Detect which cell encompasses the target text, then output its (X, Y) center coordinate. 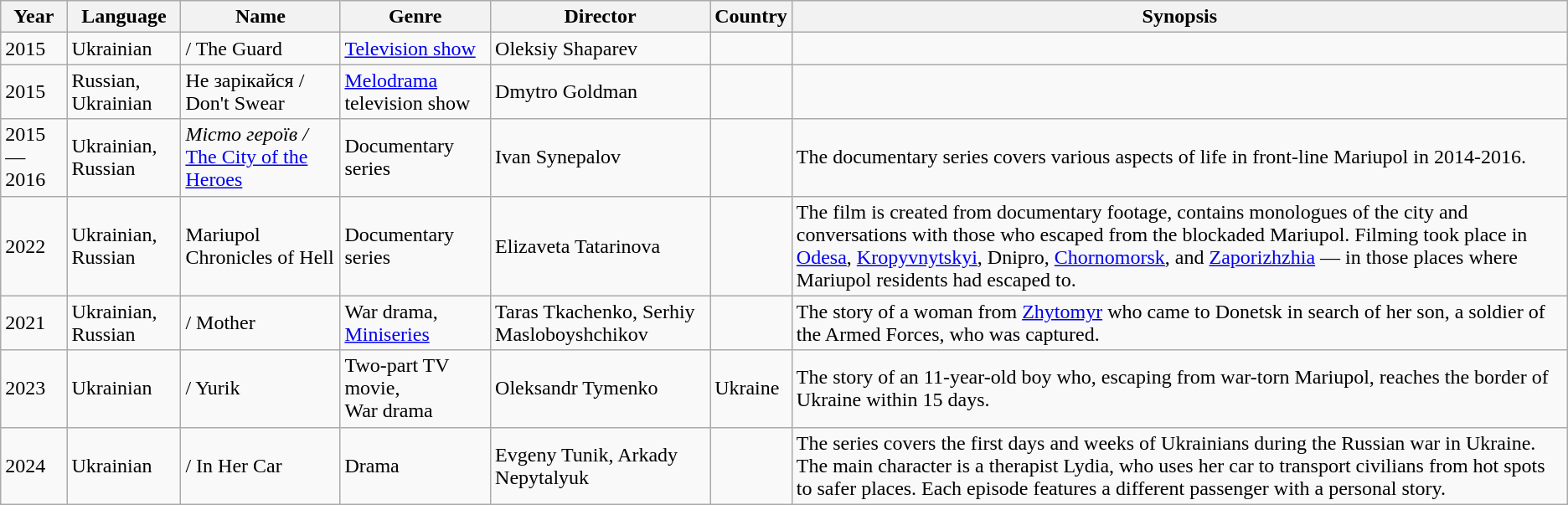
/ Mother (260, 323)
Oleksandr Tymenko (601, 389)
Ukraine (751, 389)
Director (601, 17)
2023 (34, 389)
Mariupol Chronicles of Hell (260, 246)
Language (124, 17)
Oleksiy Shaparev (601, 49)
Name (260, 17)
2015—2016 (34, 157)
The story of an 11-year-old boy who, escaping from war-torn Mariupol, reaches the border of Ukraine within 15 days. (1179, 389)
/ The Guard (260, 49)
Melodrama television show (415, 92)
Television show (415, 49)
Year (34, 17)
Drama (415, 466)
Evgeny Tunik, Arkady Nepytalyuk (601, 466)
/ In Her Car (260, 466)
Місто героїв / The City of the Heroes (260, 157)
2024 (34, 466)
Two-part TV movie,War drama (415, 389)
2021 (34, 323)
The documentary series covers various aspects of life in front-line Mariupol in 2014-2016. (1179, 157)
Taras Tkachenko, Serhiy Masloboyshchikov (601, 323)
Ivan Synepalov (601, 157)
War drama, Miniseries (415, 323)
The story of a woman from Zhytomyr who came to Donetsk in search of her son, a soldier of the Armed Forces, who was captured. (1179, 323)
Synopsis (1179, 17)
Dmytro Goldman (601, 92)
Не зарікайся / Don't Swear (260, 92)
/ Yurik (260, 389)
Elizaveta Tatarinova (601, 246)
Russian, Ukrainian (124, 92)
2022 (34, 246)
Country (751, 17)
Genre (415, 17)
